For the text-containing cell, return its midpoint in (x, y) coordinate format. 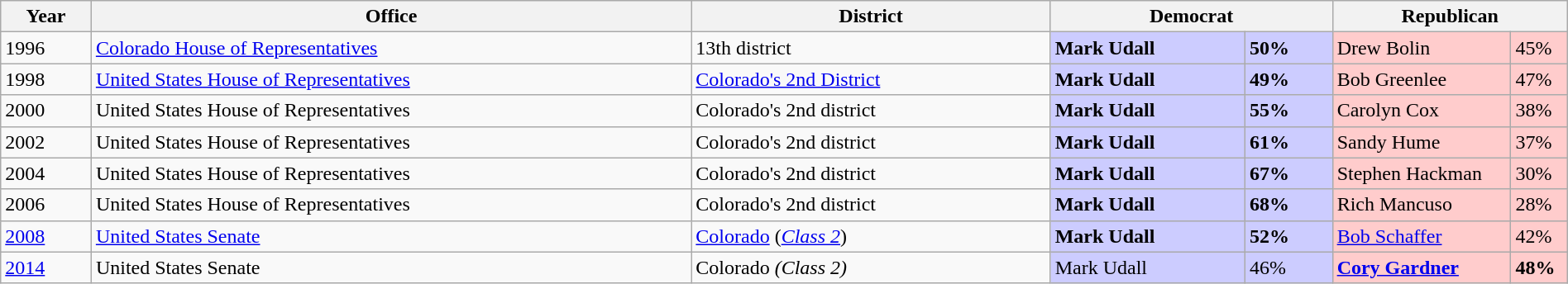
2008 (46, 236)
2004 (46, 173)
Republican (1450, 17)
District (871, 17)
46% (1289, 267)
1998 (46, 79)
2000 (46, 111)
52% (1289, 236)
Year (46, 17)
Drew Bolin (1422, 48)
Colorado's 2nd District (871, 79)
38% (1539, 111)
55% (1289, 111)
28% (1539, 205)
Carolyn Cox (1422, 111)
49% (1289, 79)
68% (1289, 205)
Rich Mancuso (1422, 205)
Bob Schaffer (1422, 236)
47% (1539, 79)
Office (390, 17)
45% (1539, 48)
67% (1289, 173)
50% (1289, 48)
Cory Gardner (1422, 267)
Bob Greenlee (1422, 79)
1996 (46, 48)
Sandy Hume (1422, 142)
37% (1539, 142)
Stephen Hackman (1422, 173)
2014 (46, 267)
2002 (46, 142)
48% (1539, 267)
30% (1539, 173)
61% (1289, 142)
42% (1539, 236)
Democrat (1191, 17)
Colorado House of Representatives (390, 48)
2006 (46, 205)
13th district (871, 48)
